Determine the [X, Y] coordinate at the center of the cell enclosing the given text.  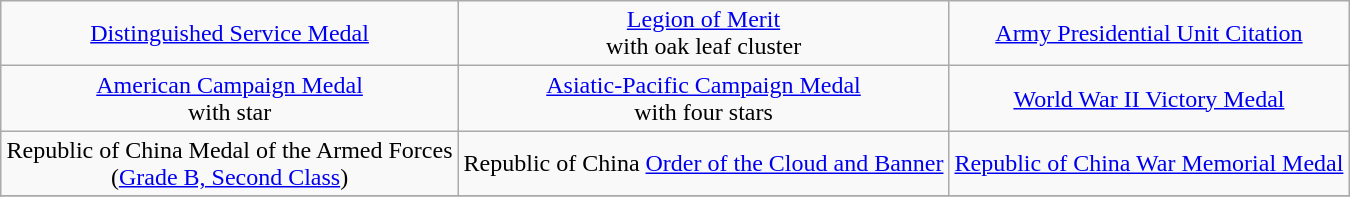
Army Presidential Unit Citation [1149, 34]
Republic of China Medal of the Armed Forces (Grade B, Second Class) [230, 164]
Republic of China Order of the Cloud and Banner [704, 164]
Legion of Merit with oak leaf cluster [704, 34]
Republic of China War Memorial Medal [1149, 164]
Distinguished Service Medal [230, 34]
World War II Victory Medal [1149, 98]
American Campaign Medal with star [230, 98]
Asiatic-Pacific Campaign Medal with four stars [704, 98]
